Identify which cell holds the provided text, then report its (x, y) central coordinate. 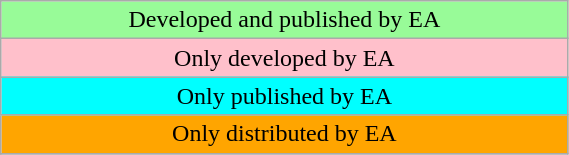
Developed and published by EA (284, 20)
Only distributed by EA (284, 134)
Only published by EA (284, 96)
Only developed by EA (284, 58)
